Return the (X, Y) coordinate for the center point of the cell that contains the specified text.  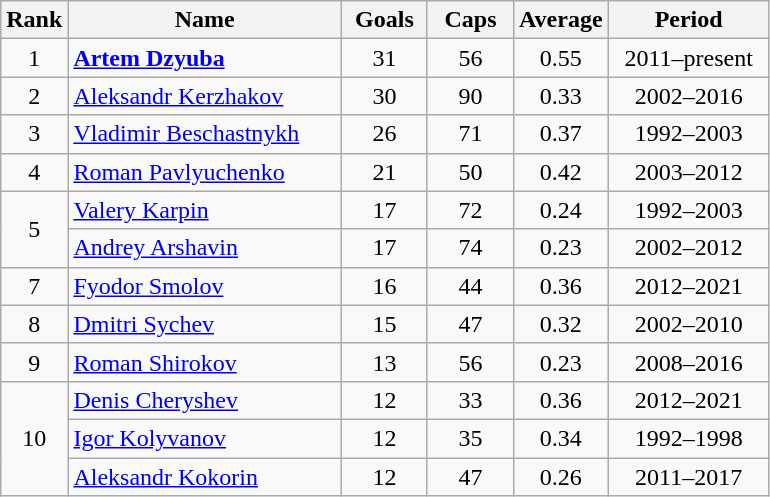
0.24 (562, 210)
35 (470, 438)
2 (34, 96)
2002–2016 (688, 96)
5 (34, 229)
Artem Dzyuba (205, 58)
Fyodor Smolov (205, 286)
2008–2016 (688, 362)
50 (470, 172)
0.42 (562, 172)
2002–2010 (688, 324)
0.34 (562, 438)
90 (470, 96)
0.55 (562, 58)
Caps (470, 20)
Denis Cheryshev (205, 400)
71 (470, 134)
Aleksandr Kerzhakov (205, 96)
Rank (34, 20)
0.26 (562, 477)
30 (384, 96)
72 (470, 210)
Period (688, 20)
8 (34, 324)
15 (384, 324)
1992–1998 (688, 438)
13 (384, 362)
Dmitri Sychev (205, 324)
Igor Kolyvanov (205, 438)
Average (562, 20)
16 (384, 286)
Valery Karpin (205, 210)
Roman Pavlyuchenko (205, 172)
33 (470, 400)
4 (34, 172)
3 (34, 134)
2003–2012 (688, 172)
10 (34, 438)
21 (384, 172)
Roman Shirokov (205, 362)
0.32 (562, 324)
74 (470, 248)
26 (384, 134)
1 (34, 58)
9 (34, 362)
44 (470, 286)
31 (384, 58)
Andrey Arshavin (205, 248)
2011–present (688, 58)
0.37 (562, 134)
2002–2012 (688, 248)
2011–2017 (688, 477)
0.33 (562, 96)
7 (34, 286)
Vladimir Beschastnykh (205, 134)
Goals (384, 20)
Name (205, 20)
Aleksandr Kokorin (205, 477)
